For the text-containing cell, return its midpoint in (x, y) coordinate format. 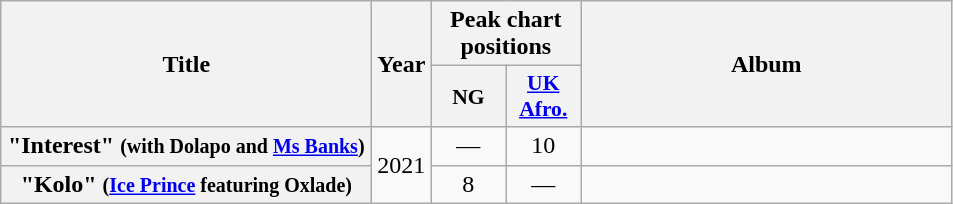
10 (544, 146)
NG (468, 96)
Year (402, 64)
UKAfro. (544, 96)
2021 (402, 165)
Peak chart positions (506, 34)
Album (766, 64)
"Kolo" (Ice Prince featuring Oxlade) (186, 184)
8 (468, 184)
"Interest" (with Dolapo and Ms Banks) (186, 146)
Title (186, 64)
